Extract the [x, y] coordinate from the center of the cell holding the provided text.  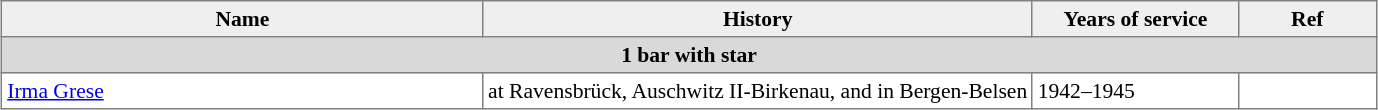
Ref [1308, 19]
Years of service [1135, 19]
History [758, 19]
1 bar with star [689, 55]
Irma Grese [242, 91]
1942–1945 [1135, 91]
Name [242, 19]
at Ravensbrück, Auschwitz II-Birkenau, and in Bergen-Belsen [758, 91]
